From the cell containing the given text, extract its center point as [X, Y] coordinate. 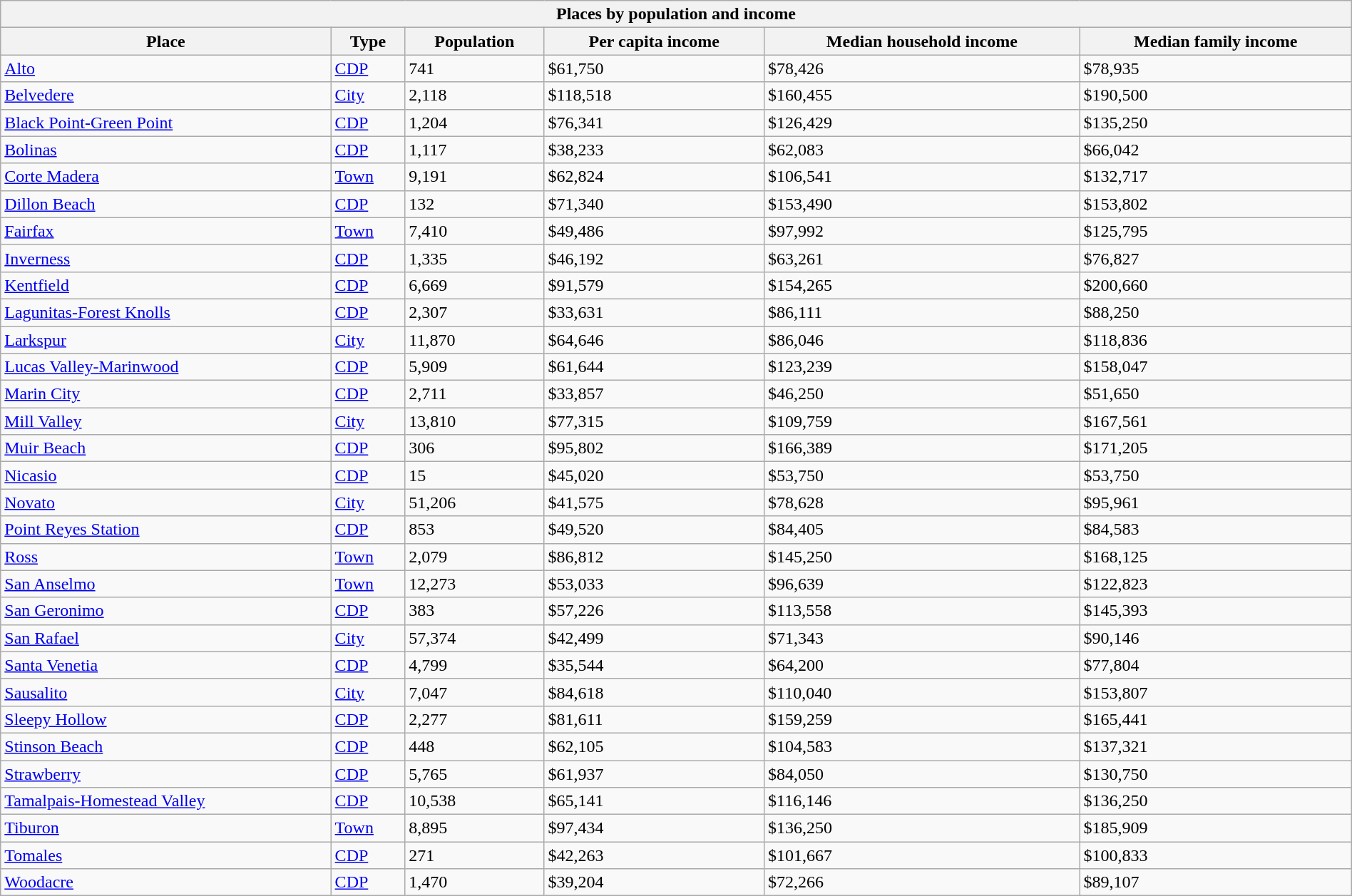
4,799 [475, 665]
1,470 [475, 882]
$78,426 [921, 68]
$86,046 [921, 340]
$171,205 [1215, 448]
$89,107 [1215, 882]
$61,750 [655, 68]
Muir Beach [165, 448]
$53,033 [655, 584]
San Rafael [165, 638]
$123,239 [921, 367]
$167,561 [1215, 421]
57,374 [475, 638]
$145,393 [1215, 611]
Inverness [165, 258]
$86,111 [921, 312]
13,810 [475, 421]
$101,667 [921, 855]
$78,628 [921, 503]
$86,812 [655, 557]
$96,639 [921, 584]
$137,321 [1215, 746]
Lagunitas-Forest Knolls [165, 312]
$125,795 [1215, 231]
Black Point-Green Point [165, 123]
51,206 [475, 503]
Dillon Beach [165, 204]
$200,660 [1215, 285]
$95,961 [1215, 503]
$122,823 [1215, 584]
448 [475, 746]
$95,802 [655, 448]
Sausalito [165, 692]
$97,992 [921, 231]
$132,717 [1215, 177]
$49,520 [655, 530]
$91,579 [655, 285]
Belvedere [165, 96]
Mill Valley [165, 421]
$116,146 [921, 801]
Santa Venetia [165, 665]
$81,611 [655, 719]
271 [475, 855]
$62,105 [655, 746]
8,895 [475, 828]
$153,490 [921, 204]
$64,646 [655, 340]
5,909 [475, 367]
132 [475, 204]
Larkspur [165, 340]
$64,200 [921, 665]
$88,250 [1215, 312]
2,711 [475, 394]
$153,807 [1215, 692]
Nicasio [165, 475]
2,079 [475, 557]
Type [368, 41]
Corte Madera [165, 177]
Marin City [165, 394]
$145,250 [921, 557]
Woodacre [165, 882]
$84,618 [655, 692]
7,410 [475, 231]
$49,486 [655, 231]
Alto [165, 68]
$158,047 [1215, 367]
$97,434 [655, 828]
$61,644 [655, 367]
853 [475, 530]
Population [475, 41]
$62,824 [655, 177]
10,538 [475, 801]
$76,341 [655, 123]
$42,499 [655, 638]
Place [165, 41]
$78,935 [1215, 68]
741 [475, 68]
11,870 [475, 340]
$77,804 [1215, 665]
$51,650 [1215, 394]
$33,631 [655, 312]
$135,250 [1215, 123]
12,273 [475, 584]
$62,083 [921, 150]
$77,315 [655, 421]
$57,226 [655, 611]
$45,020 [655, 475]
Strawberry [165, 773]
Stinson Beach [165, 746]
$100,833 [1215, 855]
Median family income [1215, 41]
$113,558 [921, 611]
Tamalpais-Homestead Valley [165, 801]
7,047 [475, 692]
6,669 [475, 285]
$185,909 [1215, 828]
$118,836 [1215, 340]
$46,250 [921, 394]
$160,455 [921, 96]
Places by population and income [676, 14]
$110,040 [921, 692]
2,307 [475, 312]
$168,125 [1215, 557]
Point Reyes Station [165, 530]
$84,405 [921, 530]
$33,857 [655, 394]
$84,583 [1215, 530]
5,765 [475, 773]
1,335 [475, 258]
$118,518 [655, 96]
2,118 [475, 96]
$63,261 [921, 258]
$65,141 [655, 801]
San Anselmo [165, 584]
Ross [165, 557]
383 [475, 611]
Sleepy Hollow [165, 719]
$166,389 [921, 448]
$130,750 [1215, 773]
9,191 [475, 177]
Bolinas [165, 150]
Per capita income [655, 41]
$126,429 [921, 123]
$61,937 [655, 773]
$42,263 [655, 855]
$153,802 [1215, 204]
$154,265 [921, 285]
$165,441 [1215, 719]
$72,266 [921, 882]
15 [475, 475]
$38,233 [655, 150]
$35,544 [655, 665]
2,277 [475, 719]
Fairfax [165, 231]
1,204 [475, 123]
$76,827 [1215, 258]
$106,541 [921, 177]
$66,042 [1215, 150]
$190,500 [1215, 96]
$41,575 [655, 503]
$104,583 [921, 746]
$109,759 [921, 421]
$46,192 [655, 258]
$90,146 [1215, 638]
Novato [165, 503]
306 [475, 448]
Lucas Valley-Marinwood [165, 367]
$159,259 [921, 719]
$84,050 [921, 773]
$39,204 [655, 882]
San Geronimo [165, 611]
Median household income [921, 41]
Tomales [165, 855]
$71,340 [655, 204]
Kentfield [165, 285]
$71,343 [921, 638]
Tiburon [165, 828]
1,117 [475, 150]
